Scan for the cell matching the given text and deliver its (x, y) coordinate at center. 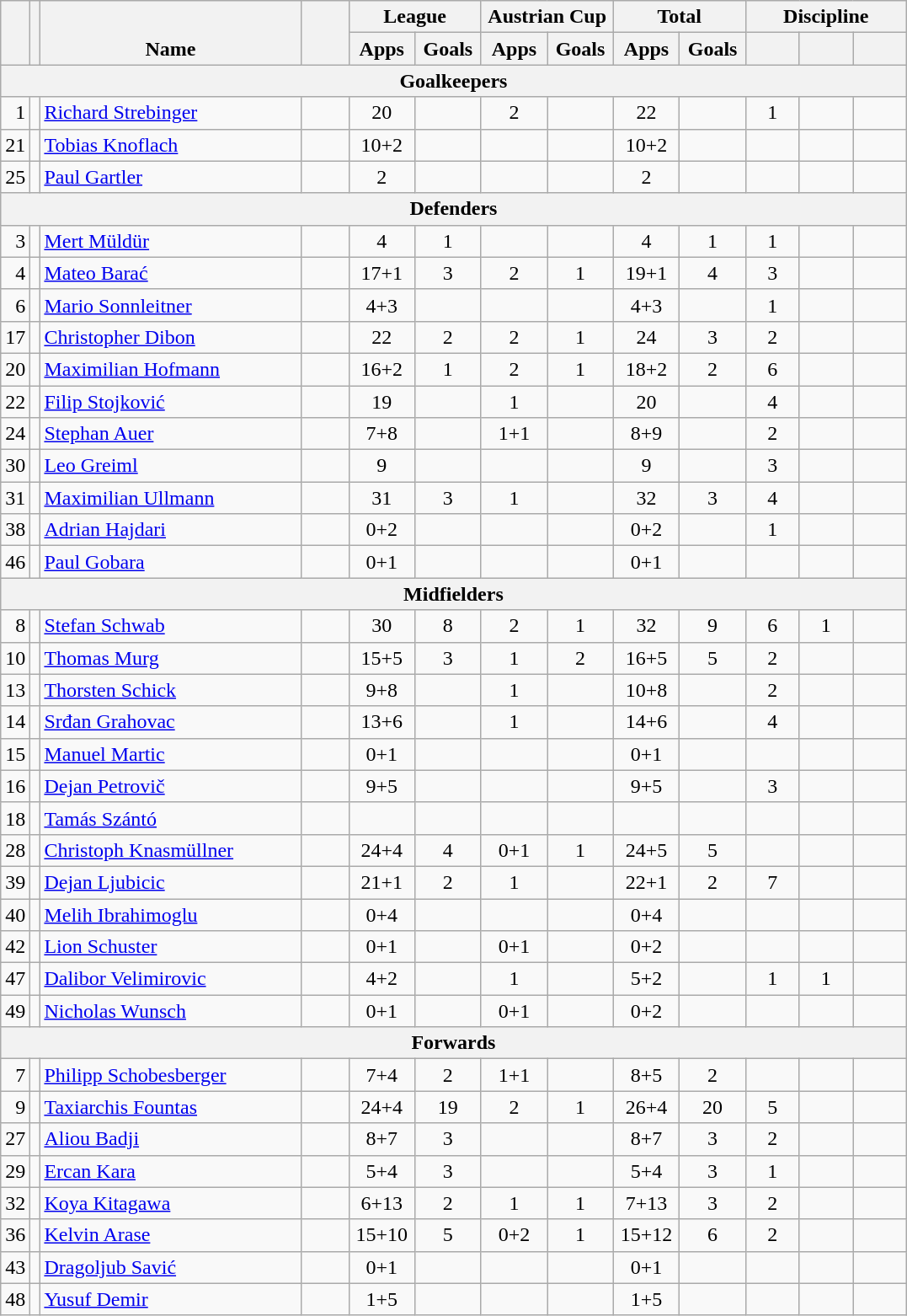
16+5 (647, 658)
13 (15, 690)
Midfielders (453, 594)
13+6 (382, 722)
Name (170, 33)
14+6 (647, 722)
Paul Gartler (170, 177)
Thorsten Schick (170, 690)
14 (15, 722)
Yusuf Demir (170, 1299)
17+1 (382, 273)
24+5 (647, 850)
Discipline (825, 17)
Philipp Schobesberger (170, 1075)
Richard Strebinger (170, 113)
18 (15, 818)
42 (15, 947)
16+2 (382, 369)
Goalkeepers (453, 81)
Aliou Badji (170, 1139)
Srđan Grahovac (170, 722)
Koya Kitagawa (170, 1203)
15 (15, 754)
22+1 (647, 882)
Filip Stojković (170, 402)
26+4 (647, 1107)
Manuel Martic (170, 754)
Mert Müldür (170, 241)
47 (15, 979)
39 (15, 882)
36 (15, 1235)
Christoph Knasmüllner (170, 850)
8+5 (647, 1075)
Melih Ibrahimoglu (170, 914)
10 (15, 658)
38 (15, 530)
Total (679, 17)
9+8 (382, 690)
15+10 (382, 1235)
27 (15, 1139)
7+13 (647, 1203)
16 (15, 786)
Ercan Kara (170, 1171)
Tobias Knoflach (170, 145)
Leo Greiml (170, 466)
21+1 (382, 882)
5+2 (647, 979)
46 (15, 562)
Taxiarchis Fountas (170, 1107)
43 (15, 1267)
Stefan Schwab (170, 626)
15+5 (382, 658)
Dragoljub Savić (170, 1267)
Maximilian Hofmann (170, 369)
Nicholas Wunsch (170, 1011)
Mario Sonnleitner (170, 305)
4+2 (382, 979)
Stephan Auer (170, 434)
Mateo Barać (170, 273)
29 (15, 1171)
8+9 (647, 434)
21 (15, 145)
18+2 (647, 369)
28 (15, 850)
49 (15, 1011)
League (414, 17)
Dalibor Velimirovic (170, 979)
6+13 (382, 1203)
Austrian Cup (547, 17)
17 (15, 337)
40 (15, 914)
Dejan Petrovič (170, 786)
7+8 (382, 434)
Thomas Murg (170, 658)
15+12 (647, 1235)
10+8 (647, 690)
48 (15, 1299)
Maximilian Ullmann (170, 498)
Paul Gobara (170, 562)
Dejan Ljubicic (170, 882)
7+4 (382, 1075)
Adrian Hajdari (170, 530)
Tamás Szántó (170, 818)
Christopher Dibon (170, 337)
Forwards (453, 1043)
Kelvin Arase (170, 1235)
Defenders (453, 209)
Lion Schuster (170, 947)
19+1 (647, 273)
25 (15, 177)
